Output the (x, y) coordinate of the center of the cell containing the given text.  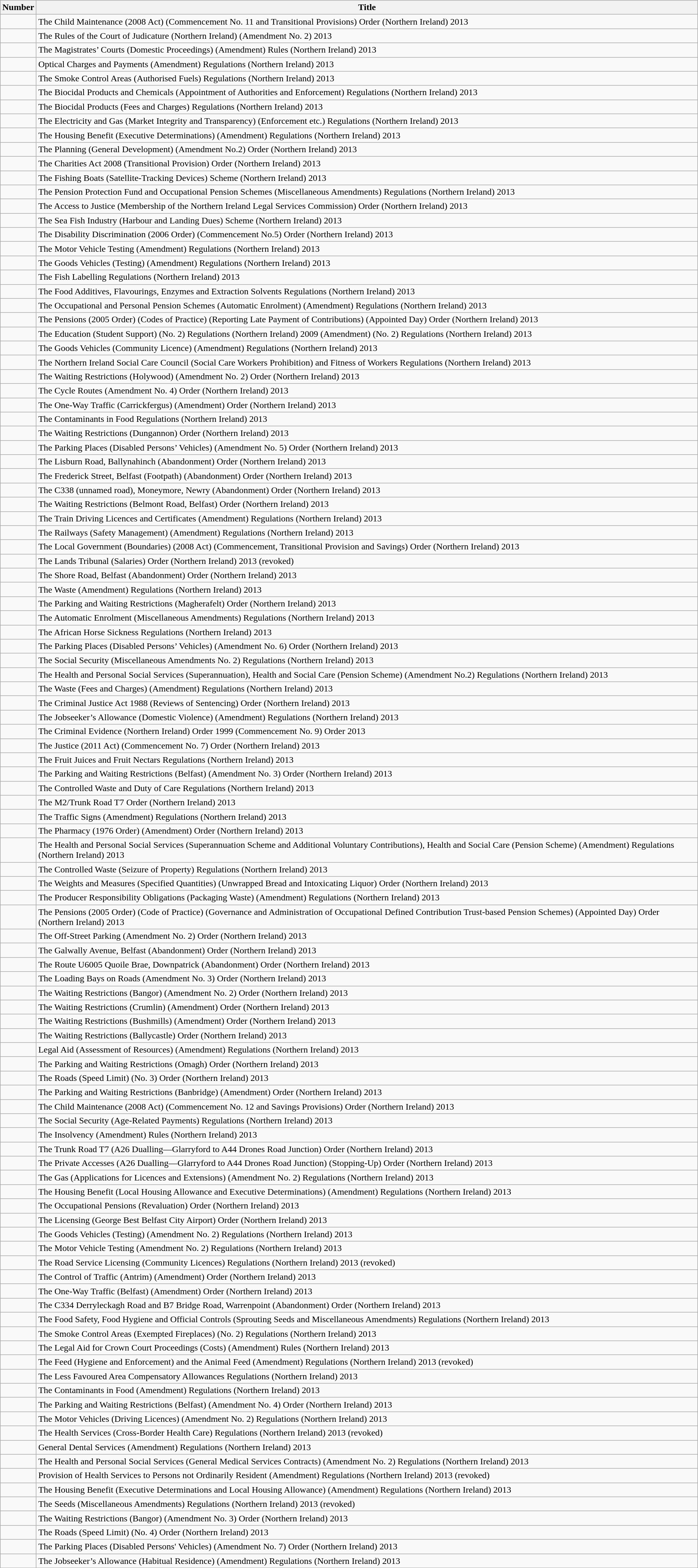
The Sea Fish Industry (Harbour and Landing Dues) Scheme (Northern Ireland) 2013 (367, 220)
The Parking and Waiting Restrictions (Banbridge) (Amendment) Order (Northern Ireland) 2013 (367, 1092)
The Child Maintenance (2008 Act) (Commencement No. 12 and Savings Provisions) Order (Northern Ireland) 2013 (367, 1107)
The Criminal Evidence (Northern Ireland) Order 1999 (Commencement No. 9) Order 2013 (367, 731)
The Cycle Routes (Amendment No. 4) Order (Northern Ireland) 2013 (367, 391)
The Social Security (Age-Related Payments) Regulations (Northern Ireland) 2013 (367, 1121)
The Roads (Speed Limit) (No. 4) Order (Northern Ireland) 2013 (367, 1532)
The Pension Protection Fund and Occupational Pension Schemes (Miscellaneous Amendments) Regulations (Northern Ireland) 2013 (367, 192)
The Food Additives, Flavourings, Enzymes and Extraction Solvents Regulations (Northern Ireland) 2013 (367, 291)
The Motor Vehicle Testing (Amendment) Regulations (Northern Ireland) 2013 (367, 249)
The Biocidal Products (Fees and Charges) Regulations (Northern Ireland) 2013 (367, 107)
The Pensions (2005 Order) (Codes of Practice) (Reporting Late Payment of Contributions) (Appointed Day) Order (Northern Ireland) 2013 (367, 320)
The Child Maintenance (2008 Act) (Commencement No. 11 and Transitional Provisions) Order (Northern Ireland) 2013 (367, 22)
The Parking Places (Disabled Persons' Vehicles) (Amendment No. 7) Order (Northern Ireland) 2013 (367, 1546)
The Road Service Licensing (Community Licences) Regulations (Northern Ireland) 2013 (revoked) (367, 1263)
The Jobseeker’s Allowance (Domestic Violence) (Amendment) Regulations (Northern Ireland) 2013 (367, 717)
The Gas (Applications for Licences and Extensions) (Amendment No. 2) Regulations (Northern Ireland) 2013 (367, 1177)
The Goods Vehicles (Testing) (Amendment) Regulations (Northern Ireland) 2013 (367, 263)
The Parking and Waiting Restrictions (Belfast) (Amendment No. 4) Order (Northern Ireland) 2013 (367, 1405)
General Dental Services (Amendment) Regulations (Northern Ireland) 2013 (367, 1447)
The C338 (unnamed road), Moneymore, Newry (Abandonment) Order (Northern Ireland) 2013 (367, 490)
The Housing Benefit (Local Housing Allowance and Executive Determinations) (Amendment) Regulations (Northern Ireland) 2013 (367, 1192)
The Insolvency (Amendment) Rules (Northern Ireland) 2013 (367, 1135)
Optical Charges and Payments (Amendment) Regulations (Northern Ireland) 2013 (367, 64)
The Waiting Restrictions (Crumlin) (Amendment) Order (Northern Ireland) 2013 (367, 1007)
The Parking and Waiting Restrictions (Omagh) Order (Northern Ireland) 2013 (367, 1064)
The Galwally Avenue, Belfast (Abandonment) Order (Northern Ireland) 2013 (367, 950)
The Fish Labelling Regulations (Northern Ireland) 2013 (367, 277)
The Train Driving Licences and Certificates (Amendment) Regulations (Northern Ireland) 2013 (367, 518)
The Controlled Waste and Duty of Care Regulations (Northern Ireland) 2013 (367, 788)
The Occupational and Personal Pension Schemes (Automatic Enrolment) (Amendment) Regulations (Northern Ireland) 2013 (367, 305)
The Social Security (Miscellaneous Amendments No. 2) Regulations (Northern Ireland) 2013 (367, 661)
The Motor Vehicles (Driving Licences) (Amendment No. 2) Regulations (Northern Ireland) 2013 (367, 1419)
The Parking and Waiting Restrictions (Magherafelt) Order (Northern Ireland) 2013 (367, 603)
The Pharmacy (1976 Order) (Amendment) Order (Northern Ireland) 2013 (367, 831)
The One-Way Traffic (Belfast) (Amendment) Order (Northern Ireland) 2013 (367, 1291)
The Legal Aid for Crown Court Proceedings (Costs) (Amendment) Rules (Northern Ireland) 2013 (367, 1348)
The Planning (General Development) (Amendment No.2) Order (Northern Ireland) 2013 (367, 149)
The Private Accesses (A26 Dualling—Glarryford to A44 Drones Road Junction) (Stopping-Up) Order (Northern Ireland) 2013 (367, 1163)
The Access to Justice (Membership of the Northern Ireland Legal Services Commission) Order (Northern Ireland) 2013 (367, 206)
The Licensing (George Best Belfast City Airport) Order (Northern Ireland) 2013 (367, 1220)
The Traffic Signs (Amendment) Regulations (Northern Ireland) 2013 (367, 816)
The Education (Student Support) (No. 2) Regulations (Northern Ireland) 2009 (Amendment) (No. 2) Regulations (Northern Ireland) 2013 (367, 334)
The Seeds (Miscellaneous Amendments) Regulations (Northern Ireland) 2013 (revoked) (367, 1504)
The Trunk Road T7 (A26 Dualling—Glarryford to A44 Drones Road Junction) Order (Northern Ireland) 2013 (367, 1149)
The Roads (Speed Limit) (No. 3) Order (Northern Ireland) 2013 (367, 1078)
The Control of Traffic (Antrim) (Amendment) Order (Northern Ireland) 2013 (367, 1277)
The Off-Street Parking (Amendment No. 2) Order (Northern Ireland) 2013 (367, 936)
The Occupational Pensions (Revaluation) Order (Northern Ireland) 2013 (367, 1206)
The Smoke Control Areas (Exempted Fireplaces) (No. 2) Regulations (Northern Ireland) 2013 (367, 1333)
The Motor Vehicle Testing (Amendment No. 2) Regulations (Northern Ireland) 2013 (367, 1248)
The Less Favoured Area Compensatory Allowances Regulations (Northern Ireland) 2013 (367, 1376)
The Waste (Amendment) Regulations (Northern Ireland) 2013 (367, 589)
The Automatic Enrolment (Miscellaneous Amendments) Regulations (Northern Ireland) 2013 (367, 618)
The Shore Road, Belfast (Abandonment) Order (Northern Ireland) 2013 (367, 575)
The Parking Places (Disabled Persons’ Vehicles) (Amendment No. 6) Order (Northern Ireland) 2013 (367, 646)
The African Horse Sickness Regulations (Northern Ireland) 2013 (367, 632)
The Railways (Safety Management) (Amendment) Regulations (Northern Ireland) 2013 (367, 533)
The Waiting Restrictions (Holywood) (Amendment No. 2) Order (Northern Ireland) 2013 (367, 376)
The Route U6005 Quoile Brae, Downpatrick (Abandonment) Order (Northern Ireland) 2013 (367, 965)
The Controlled Waste (Seizure of Property) Regulations (Northern Ireland) 2013 (367, 869)
The Justice (2011 Act) (Commencement No. 7) Order (Northern Ireland) 2013 (367, 746)
The Frederick Street, Belfast (Footpath) (Abandonment) Order (Northern Ireland) 2013 (367, 476)
The Waiting Restrictions (Ballycastle) Order (Northern Ireland) 2013 (367, 1035)
The Waiting Restrictions (Dungannon) Order (Northern Ireland) 2013 (367, 433)
The Waiting Restrictions (Bushmills) (Amendment) Order (Northern Ireland) 2013 (367, 1021)
The Magistrates’ Courts (Domestic Proceedings) (Amendment) Rules (Northern Ireland) 2013 (367, 50)
The Weights and Measures (Specified Quantities) (Unwrapped Bread and Intoxicating Liquor) Order (Northern Ireland) 2013 (367, 884)
The Loading Bays on Roads (Amendment No. 3) Order (Northern Ireland) 2013 (367, 979)
The Biocidal Products and Chemicals (Appointment of Authorities and Enforcement) Regulations (Northern Ireland) 2013 (367, 92)
The Contaminants in Food Regulations (Northern Ireland) 2013 (367, 419)
The Local Government (Boundaries) (2008 Act) (Commencement, Transitional Provision and Savings) Order (Northern Ireland) 2013 (367, 547)
The Electricity and Gas (Market Integrity and Transparency) (Enforcement etc.) Regulations (Northern Ireland) 2013 (367, 121)
The Waste (Fees and Charges) (Amendment) Regulations (Northern Ireland) 2013 (367, 689)
The Parking Places (Disabled Persons’ Vehicles) (Amendment No. 5) Order (Northern Ireland) 2013 (367, 448)
The Northern Ireland Social Care Council (Social Care Workers Prohibition) and Fitness of Workers Regulations (Northern Ireland) 2013 (367, 362)
The Parking and Waiting Restrictions (Belfast) (Amendment No. 3) Order (Northern Ireland) 2013 (367, 774)
Provision of Health Services to Persons not Ordinarily Resident (Amendment) Regulations (Northern Ireland) 2013 (revoked) (367, 1476)
The Disability Discrimination (2006 Order) (Commencement No.5) Order (Northern Ireland) 2013 (367, 235)
The Goods Vehicles (Community Licence) (Amendment) Regulations (Northern Ireland) 2013 (367, 348)
The Goods Vehicles (Testing) (Amendment No. 2) Regulations (Northern Ireland) 2013 (367, 1234)
The Charities Act 2008 (Transitional Provision) Order (Northern Ireland) 2013 (367, 163)
The Health and Personal Social Services (General Medical Services Contracts) (Amendment No. 2) Regulations (Northern Ireland) 2013 (367, 1461)
The Lisburn Road, Ballynahinch (Abandonment) Order (Northern Ireland) 2013 (367, 462)
The Criminal Justice Act 1988 (Reviews of Sentencing) Order (Northern Ireland) 2013 (367, 703)
The Lands Tribunal (Salaries) Order (Northern Ireland) 2013 (revoked) (367, 561)
The One-Way Traffic (Carrickfergus) (Amendment) Order (Northern Ireland) 2013 (367, 405)
The Waiting Restrictions (Bangor) (Amendment No. 3) Order (Northern Ireland) 2013 (367, 1518)
The Feed (Hygiene and Enforcement) and the Animal Feed (Amendment) Regulations (Northern Ireland) 2013 (revoked) (367, 1362)
Title (367, 7)
The Housing Benefit (Executive Determinations) (Amendment) Regulations (Northern Ireland) 2013 (367, 135)
The Fishing Boats (Satellite-Tracking Devices) Scheme (Northern Ireland) 2013 (367, 178)
The Waiting Restrictions (Bangor) (Amendment No. 2) Order (Northern Ireland) 2013 (367, 993)
Number (18, 7)
The Rules of the Court of Judicature (Northern Ireland) (Amendment No. 2) 2013 (367, 36)
The Fruit Juices and Fruit Nectars Regulations (Northern Ireland) 2013 (367, 760)
The Housing Benefit (Executive Determinations and Local Housing Allowance) (Amendment) Regulations (Northern Ireland) 2013 (367, 1490)
The Contaminants in Food (Amendment) Regulations (Northern Ireland) 2013 (367, 1390)
Legal Aid (Assessment of Resources) (Amendment) Regulations (Northern Ireland) 2013 (367, 1050)
The Food Safety, Food Hygiene and Official Controls (Sprouting Seeds and Miscellaneous Amendments) Regulations (Northern Ireland) 2013 (367, 1319)
The Jobseeker’s Allowance (Habitual Residence) (Amendment) Regulations (Northern Ireland) 2013 (367, 1561)
The Producer Responsibility Obligations (Packaging Waste) (Amendment) Regulations (Northern Ireland) 2013 (367, 898)
The Waiting Restrictions (Belmont Road, Belfast) Order (Northern Ireland) 2013 (367, 504)
The M2/Trunk Road T7 Order (Northern Ireland) 2013 (367, 802)
The Smoke Control Areas (Authorised Fuels) Regulations (Northern Ireland) 2013 (367, 78)
The C334 Derryleckagh Road and B7 Bridge Road, Warrenpoint (Abandonment) Order (Northern Ireland) 2013 (367, 1305)
The Health Services (Cross-Border Health Care) Regulations (Northern Ireland) 2013 (revoked) (367, 1433)
